Pinpoint the cell where the given text exists, returning its (x, y) midpoint coordinate. 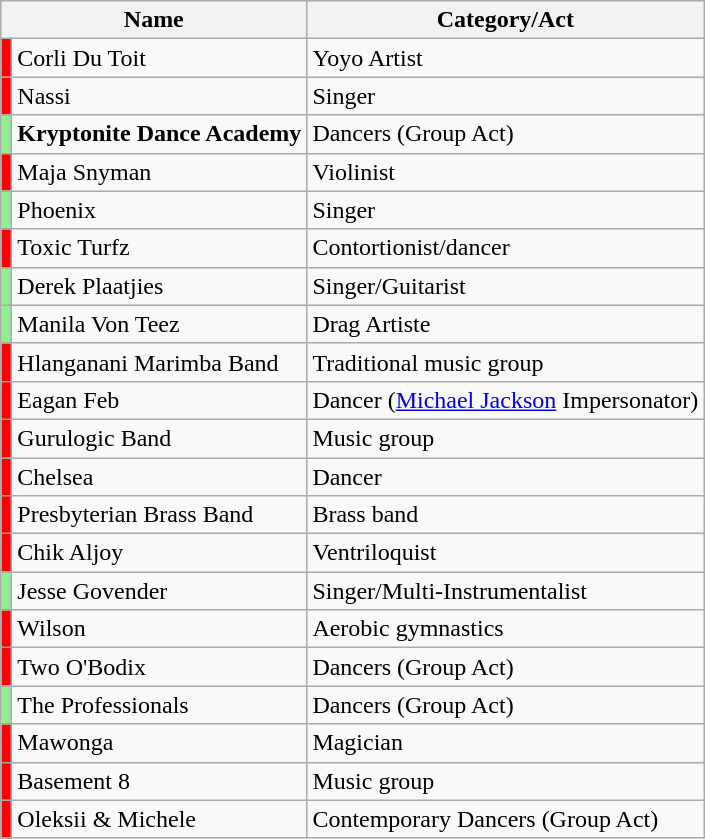
Presbyterian Brass Band (160, 515)
Gurulogic Band (160, 438)
Ventriloquist (506, 553)
Drag Artiste (506, 324)
Contemporary Dancers (Group Act) (506, 819)
Brass band (506, 515)
Toxic Turfz (160, 248)
Magician (506, 743)
Eagan Feb (160, 400)
Basement 8 (160, 781)
Yoyo Artist (506, 58)
Wilson (160, 629)
Chelsea (160, 477)
Aerobic gymnastics (506, 629)
Nassi (160, 96)
The Professionals (160, 705)
Traditional music group (506, 362)
Oleksii & Michele (160, 819)
Derek Plaatjies (160, 286)
Category/Act (506, 20)
Hlanganani Marimba Band (160, 362)
Two O'Bodix (160, 667)
Violinist (506, 172)
Contortionist/dancer (506, 248)
Name (154, 20)
Singer/Guitarist (506, 286)
Singer/Multi-Instrumentalist (506, 591)
Mawonga (160, 743)
Manila Von Teez (160, 324)
Jesse Govender (160, 591)
Phoenix (160, 210)
Chik Aljoy (160, 553)
Corli Du Toit (160, 58)
Kryptonite Dance Academy (160, 134)
Dancer (506, 477)
Maja Snyman (160, 172)
Dancer (Michael Jackson Impersonator) (506, 400)
